Capture the cell that displays the provided text and extract its (x, y) central coordinate. 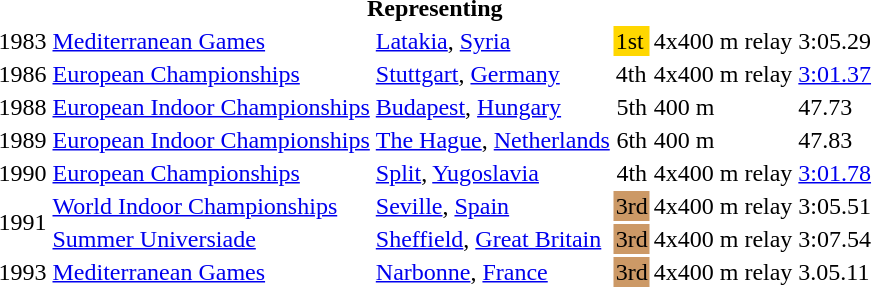
Split, Yugoslavia (492, 173)
Narbonne, France (492, 272)
Stuttgart, Germany (492, 74)
Seville, Spain (492, 206)
World Indoor Championships (211, 206)
1st (632, 41)
5th (632, 107)
Budapest, Hungary (492, 107)
The Hague, Netherlands (492, 140)
Sheffield, Great Britain (492, 239)
Latakia, Syria (492, 41)
Summer Universiade (211, 239)
6th (632, 140)
